Locate the cell with the specified text and output its [X, Y] center coordinate. 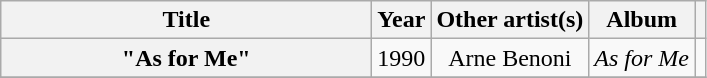
Other artist(s) [510, 20]
Year [402, 20]
Arne Benoni [510, 58]
"As for Me" [186, 58]
Album [642, 20]
1990 [402, 58]
Title [186, 20]
As for Me [642, 58]
